Provide the (X, Y) coordinate of the cell's center where the given text is located.  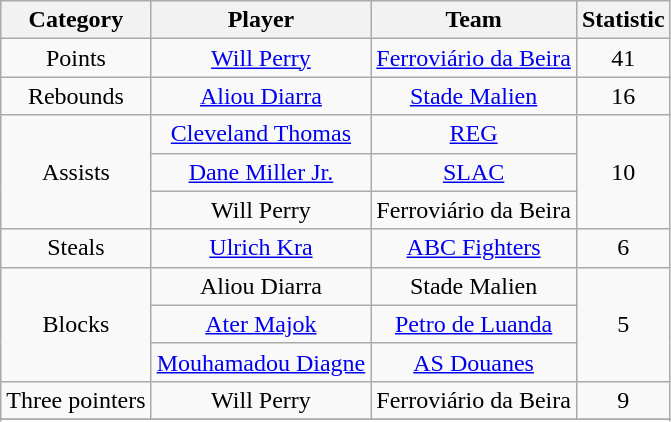
Ater Majok (261, 324)
Ulrich Kra (261, 248)
Assists (76, 172)
Rebounds (76, 96)
Dane Miller Jr. (261, 172)
Petro de Luanda (474, 324)
Blocks (76, 324)
41 (623, 58)
9 (623, 400)
Points (76, 58)
Cleveland Thomas (261, 134)
5 (623, 324)
SLAC (474, 172)
REG (474, 134)
Three pointers (76, 400)
AS Douanes (474, 362)
6 (623, 248)
ABC Fighters (474, 248)
Team (474, 20)
Mouhamadou Diagne (261, 362)
10 (623, 172)
16 (623, 96)
Player (261, 20)
Steals (76, 248)
Category (76, 20)
Statistic (623, 20)
